Extract the (X, Y) coordinate from the center of the cell holding the provided text.  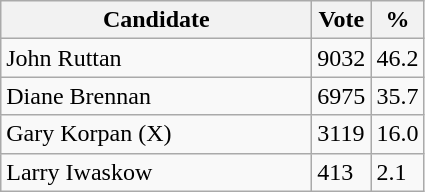
2.1 (398, 172)
6975 (342, 96)
16.0 (398, 134)
413 (342, 172)
9032 (342, 58)
35.7 (398, 96)
Diane Brennan (156, 96)
Larry Iwaskow (156, 172)
3119 (342, 134)
Candidate (156, 20)
John Ruttan (156, 58)
% (398, 20)
Gary Korpan (X) (156, 134)
46.2 (398, 58)
Vote (342, 20)
